Search for the cell housing the specified text and yield its [x, y] center coordinate. 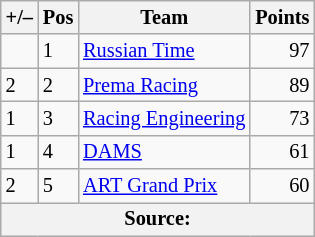
Pos [58, 17]
DAMS [164, 152]
97 [282, 51]
4 [58, 152]
3 [58, 118]
Team [164, 17]
Prema Racing [164, 85]
+/– [20, 17]
Points [282, 17]
5 [58, 186]
ART Grand Prix [164, 186]
73 [282, 118]
Racing Engineering [164, 118]
Russian Time [164, 51]
60 [282, 186]
61 [282, 152]
Source: [158, 219]
89 [282, 85]
